Locate the cell with the specified text and output its [X, Y] center coordinate. 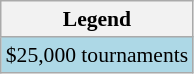
$25,000 tournaments [97, 55]
Legend [97, 19]
